Return (X, Y) of the center of cell containing provided text 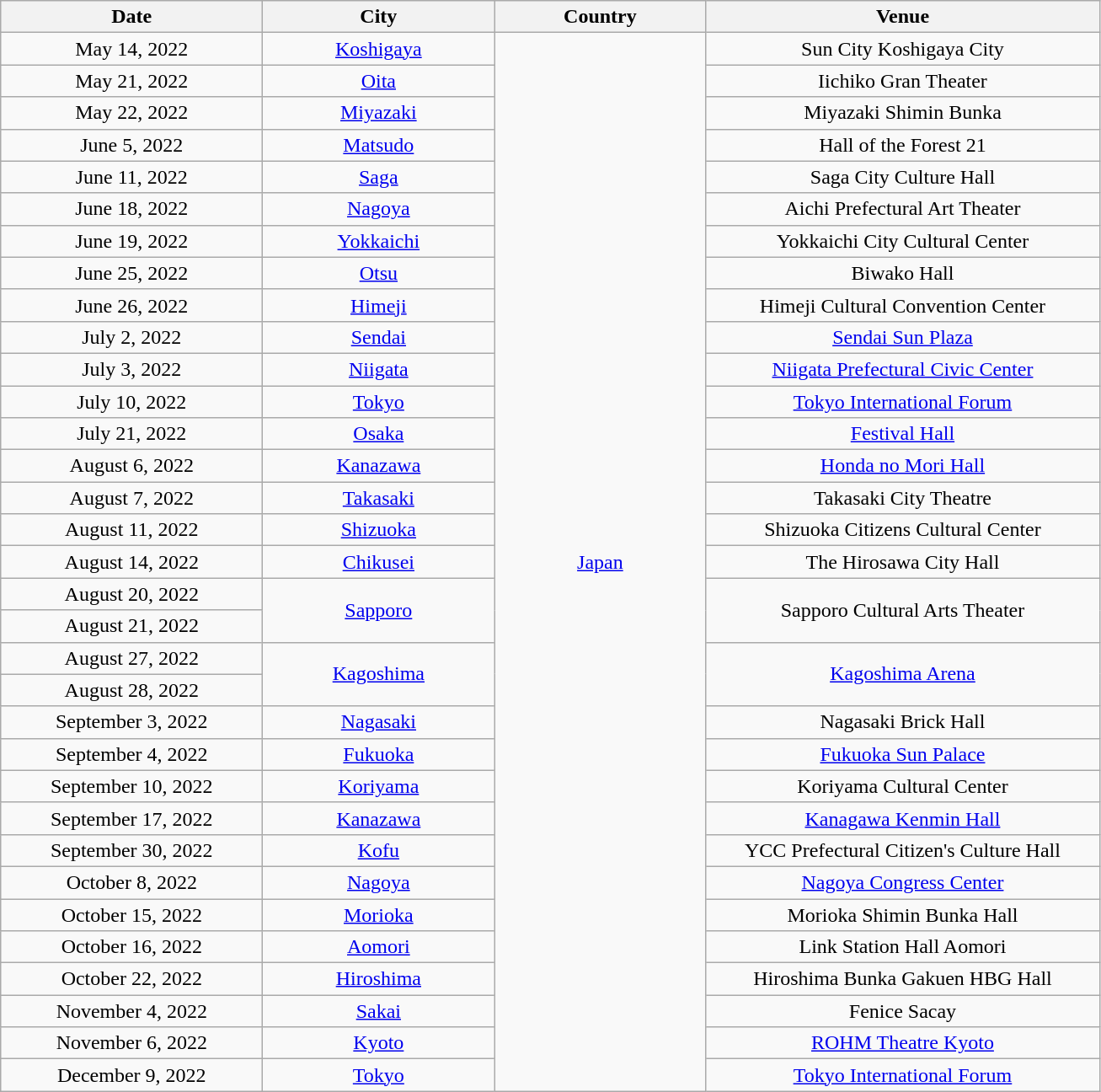
July 2, 2022 (131, 337)
Saga (379, 177)
Himeji (379, 305)
September 4, 2022 (131, 754)
Shizuoka Citizens Cultural Center (903, 530)
Honda no Mori Hall (903, 466)
YCC Prefectural Citizen's Culture Hall (903, 850)
Nagasaki (379, 722)
Date (131, 17)
Fukuoka Sun Palace (903, 754)
Fenice Sacay (903, 1011)
Country (600, 17)
Sakai (379, 1011)
June 11, 2022 (131, 177)
Koshigaya (379, 49)
Sapporo (379, 610)
September 3, 2022 (131, 722)
Link Station Hall Aomori (903, 947)
November 6, 2022 (131, 1043)
Kagoshima (379, 674)
Chikusei (379, 562)
Osaka (379, 434)
September 10, 2022 (131, 786)
August 11, 2022 (131, 530)
May 21, 2022 (131, 81)
Yokkaichi City Cultural Center (903, 241)
August 14, 2022 (131, 562)
December 9, 2022 (131, 1075)
Oita (379, 81)
Kanagawa Kenmin Hall (903, 818)
August 28, 2022 (131, 690)
October 15, 2022 (131, 914)
October 22, 2022 (131, 979)
August 21, 2022 (131, 626)
August 7, 2022 (131, 498)
Takasaki (379, 498)
Takasaki City Theatre (903, 498)
October 8, 2022 (131, 882)
Saga City Culture Hall (903, 177)
September 17, 2022 (131, 818)
October 16, 2022 (131, 947)
Niigata (379, 369)
July 3, 2022 (131, 369)
Miyazaki Shimin Bunka (903, 113)
Sapporo Cultural Arts Theater (903, 610)
August 6, 2022 (131, 466)
Hiroshima (379, 979)
Morioka (379, 914)
Kagoshima Arena (903, 674)
Otsu (379, 273)
Kofu (379, 850)
Matsudo (379, 145)
Koriyama (379, 786)
August 20, 2022 (131, 594)
Koriyama Cultural Center (903, 786)
Niigata Prefectural Civic Center (903, 369)
ROHM Theatre Kyoto (903, 1043)
Hall of the Forest 21 (903, 145)
Miyazaki (379, 113)
City (379, 17)
June 26, 2022 (131, 305)
May 14, 2022 (131, 49)
Shizuoka (379, 530)
November 4, 2022 (131, 1011)
Morioka Shimin Bunka Hall (903, 914)
June 5, 2022 (131, 145)
Iichiko Gran Theater (903, 81)
Hiroshima Bunka Gakuen HBG Hall (903, 979)
Sendai Sun Plaza (903, 337)
The Hirosawa City Hall (903, 562)
Yokkaichi (379, 241)
July 21, 2022 (131, 434)
July 10, 2022 (131, 402)
Japan (600, 562)
Fukuoka (379, 754)
Nagoya Congress Center (903, 882)
May 22, 2022 (131, 113)
Kyoto (379, 1043)
Venue (903, 17)
Biwako Hall (903, 273)
Aomori (379, 947)
Sendai (379, 337)
August 27, 2022 (131, 658)
Himeji Cultural Convention Center (903, 305)
Sun City Koshigaya City (903, 49)
Festival Hall (903, 434)
Aichi Prefectural Art Theater (903, 209)
Nagasaki Brick Hall (903, 722)
June 25, 2022 (131, 273)
September 30, 2022 (131, 850)
June 19, 2022 (131, 241)
June 18, 2022 (131, 209)
